Scan for the cell matching the given text and deliver its (X, Y) coordinate at center. 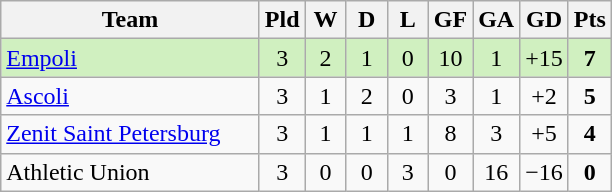
Empoli (130, 58)
D (366, 20)
Team (130, 20)
GA (496, 20)
7 (590, 58)
10 (450, 58)
+5 (544, 134)
−16 (544, 172)
5 (590, 96)
W (326, 20)
16 (496, 172)
Athletic Union (130, 172)
Ascoli (130, 96)
8 (450, 134)
Pts (590, 20)
Pld (282, 20)
L (408, 20)
4 (590, 134)
+2 (544, 96)
Zenit Saint Petersburg (130, 134)
+15 (544, 58)
GD (544, 20)
GF (450, 20)
